For the text-containing cell, return its midpoint in [x, y] coordinate format. 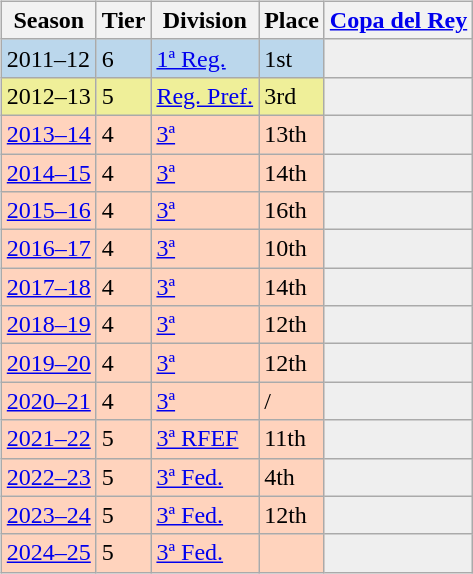
2014–15 [48, 173]
Season [48, 20]
2021–22 [48, 439]
2012–13 [48, 96]
4th [292, 477]
Division [205, 20]
Place [292, 20]
1st [292, 58]
Copa del Rey [398, 20]
2023–24 [48, 515]
2020–21 [48, 401]
10th [292, 249]
2022–23 [48, 477]
2015–16 [48, 211]
/ [292, 401]
11th [292, 439]
2016–17 [48, 249]
2017–18 [48, 287]
3rd [292, 96]
2013–14 [48, 134]
Tier [124, 20]
2018–19 [48, 325]
2011–12 [48, 58]
3ª RFEF [205, 439]
1ª Reg. [205, 58]
2019–20 [48, 363]
6 [124, 58]
13th [292, 134]
2024–25 [48, 553]
16th [292, 211]
Reg. Pref. [205, 96]
